Capture the cell that displays the provided text and extract its (X, Y) central coordinate. 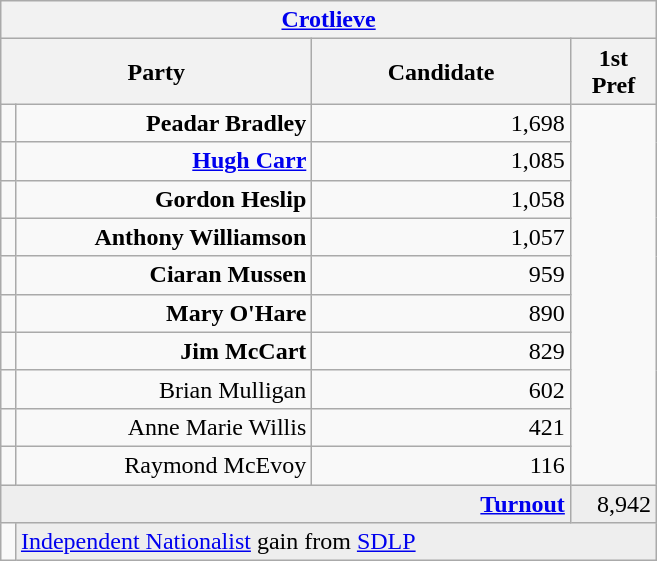
Anne Marie Willis (163, 427)
Party (156, 72)
Ciaran Mussen (163, 275)
Crotlieve (329, 20)
1,085 (442, 161)
Independent Nationalist gain from SDLP (336, 542)
Turnout (286, 503)
1,058 (442, 199)
Peadar Bradley (163, 123)
Anthony Williamson (163, 237)
Hugh Carr (163, 161)
Gordon Heslip (163, 199)
602 (442, 389)
421 (442, 427)
Jim McCart (163, 351)
1,698 (442, 123)
Brian Mulligan (163, 389)
Raymond McEvoy (163, 465)
1,057 (442, 237)
116 (442, 465)
829 (442, 351)
1st Pref (613, 72)
890 (442, 313)
Mary O'Hare (163, 313)
959 (442, 275)
Candidate (442, 72)
8,942 (613, 503)
